From the cell containing the given text, extract its center point as [x, y] coordinate. 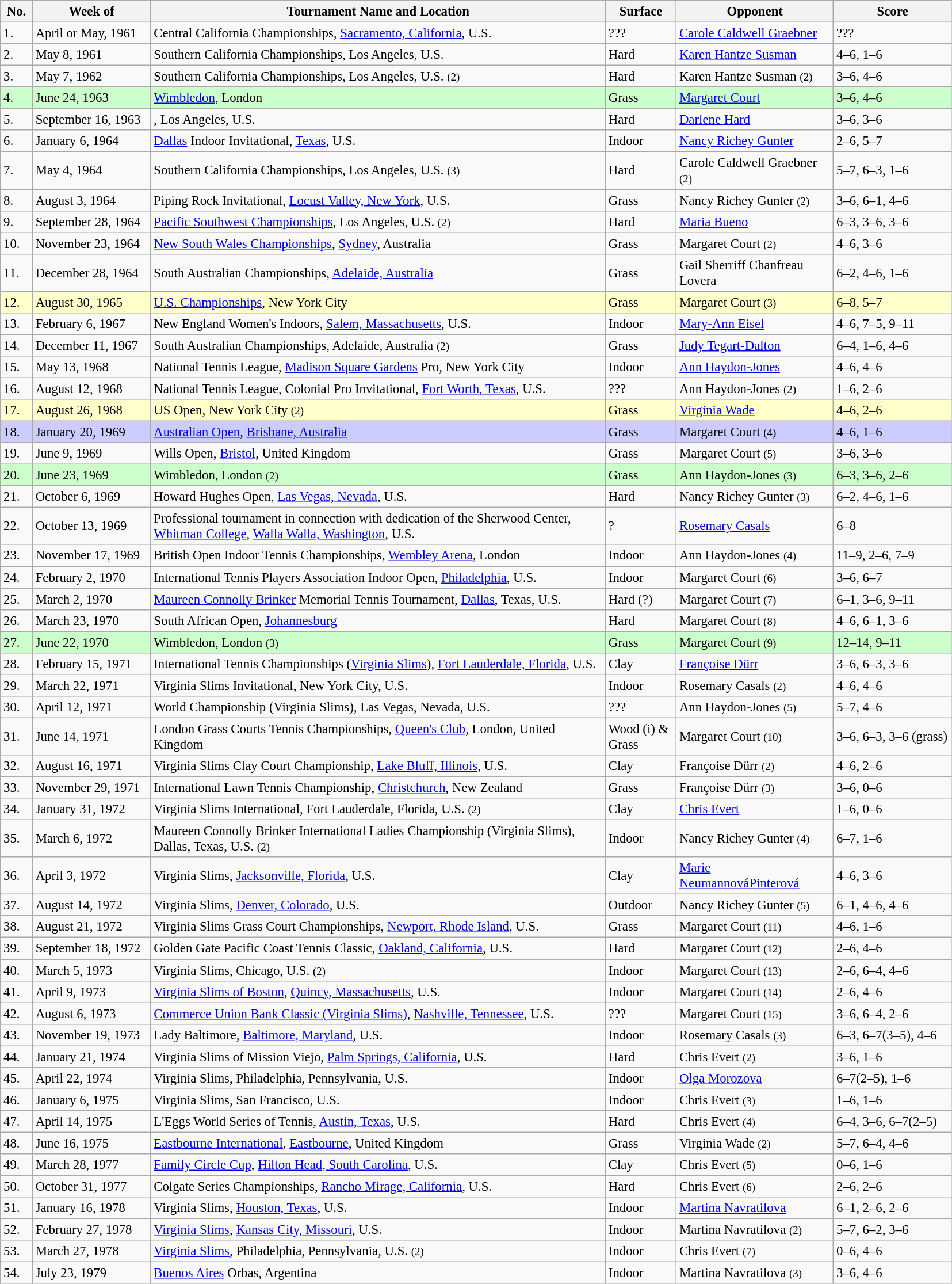
, Los Angeles, U.S. [378, 120]
May 7, 1962 [91, 77]
52. [17, 1230]
Howard Hughes Open, Las Vegas, Nevada, U.S. [378, 497]
March 28, 1977 [91, 1165]
16. [17, 388]
Ann Haydon-Jones (4) [755, 556]
2–6, 5–7 [893, 141]
August 21, 1972 [91, 927]
31. [17, 737]
Carole Caldwell Graebner (2) [755, 170]
Dallas Indoor Invitational, Texas, U.S. [378, 141]
Hard (?) [641, 599]
38. [17, 927]
Eastbourne International, Eastbourne, United Kingdom [378, 1143]
47. [17, 1122]
Chris Evert (2) [755, 1057]
2–6, 2–6 [893, 1187]
January 6, 1975 [91, 1100]
Virginia Slims, Philadelphia, Pennsylvania, U.S. [378, 1079]
March 6, 1972 [91, 839]
New England Women's Indoors, Salem, Massachusetts, U.S. [378, 324]
Martina Navratilova (2) [755, 1230]
Southern California Championships, Los Angeles, U.S. (3) [378, 170]
February 2, 1970 [91, 577]
0–6, 1–6 [893, 1165]
Margaret Court (4) [755, 432]
Score [893, 12]
London Grass Courts Tennis Championships, Queen's Club, London, United Kingdom [378, 737]
National Tennis League, Madison Square Gardens Pro, New York City [378, 367]
3–6, 6–1, 4–6 [893, 200]
International Lawn Tennis Championship, Christchurch, New Zealand [378, 788]
Piping Rock Invitational, Locust Valley, New York, U.S. [378, 200]
Professional tournament in connection with dedication of the Sherwood Center, Whitman College, Walla Walla, Washington, U.S. [378, 526]
April or May, 1961 [91, 33]
Family Circle Cup, Hilton Head, South Carolina, U.S. [378, 1165]
October 6, 1969 [91, 497]
3–6, 6–3, 3–6 [893, 664]
18. [17, 432]
August 16, 1971 [91, 766]
6–1, 2–6, 2–6 [893, 1208]
50. [17, 1187]
Nancy Richey Gunter (5) [755, 905]
Virginia Slims, Chicago, U.S. (2) [378, 970]
US Open, New York City (2) [378, 410]
February 6, 1967 [91, 324]
? [641, 526]
Margaret Court (9) [755, 642]
4–6, 6–1, 3–6 [893, 620]
New South Wales Championships, Sydney, Australia [378, 243]
Margaret Court (12) [755, 948]
6–1, 3–6, 9–11 [893, 599]
Margaret Court [755, 98]
Margaret Court (10) [755, 737]
3–6, 6–4, 2–6 [893, 1014]
6–8, 5–7 [893, 302]
3. [17, 77]
30. [17, 707]
Southern California Championships, Los Angeles, U.S. (2) [378, 77]
Nancy Richey Gunter (3) [755, 497]
6–3, 3–6, 3–6 [893, 222]
Virginia Slims, Houston, Texas, U.S. [378, 1208]
5–7, 6–3, 1–6 [893, 170]
14. [17, 345]
Lady Baltimore, Baltimore, Maryland, U.S. [378, 1035]
August 3, 1964 [91, 200]
6–3, 6–7(3–5), 4–6 [893, 1035]
Wood (i) &Grass [641, 737]
0–6, 4–6 [893, 1251]
August 6, 1973 [91, 1014]
10. [17, 243]
Australian Open, Brisbane, Australia [378, 432]
13. [17, 324]
Karen Hantze Susman [755, 55]
44. [17, 1057]
International Tennis Championships (Virginia Slims), Fort Lauderdale, Florida, U.S. [378, 664]
August 26, 1968 [91, 410]
Ann Haydon-Jones [755, 367]
March 2, 1970 [91, 599]
Colgate Series Championships, Rancho Mirage, California, U.S. [378, 1187]
Margaret Court (6) [755, 577]
6. [17, 141]
Martina Navratilova (3) [755, 1273]
Chris Evert (3) [755, 1100]
June 14, 1971 [91, 737]
3–6, 1–6 [893, 1057]
Chris Evert [755, 809]
1. [17, 33]
March 22, 1971 [91, 685]
11–9, 2–6, 7–9 [893, 556]
43. [17, 1035]
Margaret Court (8) [755, 620]
Chris Evert (4) [755, 1122]
February 27, 1978 [91, 1230]
34. [17, 809]
Gail Sherriff Chanfreau Lovera [755, 273]
June 9, 1969 [91, 454]
September 18, 1972 [91, 948]
6–7(2–5), 1–6 [893, 1079]
Virginia Slims International, Fort Lauderdale, Florida, U.S. (2) [378, 809]
International Tennis Players Association Indoor Open, Philadelphia, U.S. [378, 577]
5–7, 4–6 [893, 707]
42. [17, 1014]
Nancy Richey Gunter (4) [755, 839]
3–6, 0–6 [893, 788]
Buenos Aires Orbas, Argentina [378, 1273]
12. [17, 302]
Margaret Court (13) [755, 970]
Maureen Connolly Brinker Memorial Tennis Tournament, Dallas, Texas, U.S. [378, 599]
Margaret Court (2) [755, 243]
Ann Haydon-Jones (3) [755, 475]
3–6, 6–7 [893, 577]
March 23, 1970 [91, 620]
Ann Haydon-Jones (2) [755, 388]
March 5, 1973 [91, 970]
21. [17, 497]
Ann Haydon-Jones (5) [755, 707]
Virginia Wade (2) [755, 1143]
Wimbledon, London (2) [378, 475]
April 14, 1975 [91, 1122]
8. [17, 200]
Outdoor [641, 905]
U.S. Championships, New York City [378, 302]
5–7, 6–4, 4–6 [893, 1143]
March 27, 1978 [91, 1251]
Wimbledon, London [378, 98]
Pacific Southwest Championships, Los Angeles, U.S. (2) [378, 222]
September 28, 1964 [91, 222]
January 31, 1972 [91, 809]
Chris Evert (7) [755, 1251]
39. [17, 948]
7. [17, 170]
Surface [641, 12]
5. [17, 120]
January 21, 1974 [91, 1057]
Françoise Dürr [755, 664]
6–1, 4–6, 4–6 [893, 905]
August 14, 1972 [91, 905]
Chris Evert (5) [755, 1165]
November 17, 1969 [91, 556]
May 8, 1961 [91, 55]
1–6, 2–6 [893, 388]
Carole Caldwell Graebner [755, 33]
49. [17, 1165]
No. [17, 12]
January 16, 1978 [91, 1208]
National Tennis League, Colonial Pro Invitational, Fort Worth, Texas, U.S. [378, 388]
Virginia Slims, Kansas City, Missouri, U.S. [378, 1230]
9. [17, 222]
June 23, 1969 [91, 475]
23. [17, 556]
February 15, 1971 [91, 664]
26. [17, 620]
May 4, 1964 [91, 170]
Wimbledon, London (3) [378, 642]
36. [17, 876]
28. [17, 664]
June 22, 1970 [91, 642]
May 13, 1968 [91, 367]
51. [17, 1208]
29. [17, 685]
17. [17, 410]
46. [17, 1100]
Françoise Dürr (3) [755, 788]
South Australian Championships, Adelaide, Australia [378, 273]
April 3, 1972 [91, 876]
Southern California Championships, Los Angeles, U.S. [378, 55]
Nancy Richey Gunter [755, 141]
Maria Bueno [755, 222]
Virginia Slims, Philadelphia, Pennsylvania, U.S. (2) [378, 1251]
15. [17, 367]
37. [17, 905]
19. [17, 454]
Rosemary Casals (2) [755, 685]
Nancy Richey Gunter (2) [755, 200]
September 16, 1963 [91, 120]
April 22, 1974 [91, 1079]
Olga Morozova [755, 1079]
1–6, 1–6 [893, 1100]
Rosemary Casals [755, 526]
6–8 [893, 526]
Virginia Slims, San Francisco, U.S. [378, 1100]
22. [17, 526]
2. [17, 55]
November 23, 1964 [91, 243]
October 13, 1969 [91, 526]
Virginia Slims Invitational, New York City, U.S. [378, 685]
20. [17, 475]
April 12, 1971 [91, 707]
25. [17, 599]
Margaret Court (7) [755, 599]
41. [17, 992]
November 19, 1973 [91, 1035]
6–7, 1–6 [893, 839]
Golden Gate Pacific Coast Tennis Classic, Oakland, California, U.S. [378, 948]
Margaret Court (11) [755, 927]
54. [17, 1273]
October 31, 1977 [91, 1187]
Martina Navratilova [755, 1208]
Virginia Slims of Boston, Quincy, Massachusetts, U.S. [378, 992]
3–6, 6–3, 3–6 (grass) [893, 737]
June 24, 1963 [91, 98]
12–14, 9–11 [893, 642]
Tournament Name and Location [378, 12]
Central California Championships, Sacramento, California, U.S. [378, 33]
August 12, 1968 [91, 388]
Wills Open, Bristol, United Kingdom [378, 454]
L'Eggs World Series of Tennis, Austin, Texas, U.S. [378, 1122]
4–6, 7–5, 9–11 [893, 324]
Maureen Connolly Brinker International Ladies Championship (Virginia Slims), Dallas, Texas, U.S. (2) [378, 839]
40. [17, 970]
November 29, 1971 [91, 788]
August 30, 1965 [91, 302]
Darlene Hard [755, 120]
July 23, 1979 [91, 1273]
British Open Indoor Tennis Championships, Wembley Arena, London [378, 556]
6–4, 3–6, 6–7(2–5) [893, 1122]
World Championship (Virginia Slims), Las Vegas, Nevada, U.S. [378, 707]
1–6, 0–6 [893, 809]
Week of [91, 12]
53. [17, 1251]
Margaret Court (15) [755, 1014]
35. [17, 839]
Margaret Court (14) [755, 992]
24. [17, 577]
Commerce Union Bank Classic (Virginia Slims), Nashville, Tennessee, U.S. [378, 1014]
Opponent [755, 12]
5–7, 6–2, 3–6 [893, 1230]
Margaret Court (3) [755, 302]
45. [17, 1079]
11. [17, 273]
Virginia Slims, Denver, Colorado, U.S. [378, 905]
27. [17, 642]
Karen Hantze Susman (2) [755, 77]
33. [17, 788]
Virginia Slims of Mission Viejo, Palm Springs, California, U.S. [378, 1057]
32. [17, 766]
South African Open, Johannesburg [378, 620]
6–3, 3–6, 2–6 [893, 475]
2–6, 6–4, 4–6 [893, 970]
Judy Tegart-Dalton [755, 345]
Virginia Slims, Jacksonville, Florida, U.S. [378, 876]
January 6, 1964 [91, 141]
South Australian Championships, Adelaide, Australia (2) [378, 345]
Margaret Court (5) [755, 454]
December 28, 1964 [91, 273]
April 9, 1973 [91, 992]
6–4, 1–6, 4–6 [893, 345]
Marie NeumannováPinterová [755, 876]
Virginia Wade [755, 410]
January 20, 1969 [91, 432]
Rosemary Casals (3) [755, 1035]
Françoise Dürr (2) [755, 766]
December 11, 1967 [91, 345]
Mary-Ann Eisel [755, 324]
June 16, 1975 [91, 1143]
Virginia Slims Clay Court Championship, Lake Bluff, Illinois, U.S. [378, 766]
48. [17, 1143]
4. [17, 98]
Chris Evert (6) [755, 1187]
Virginia Slims Grass Court Championships, Newport, Rhode Island, U.S. [378, 927]
